Output the [x, y] coordinate of the center of the cell containing the given text.  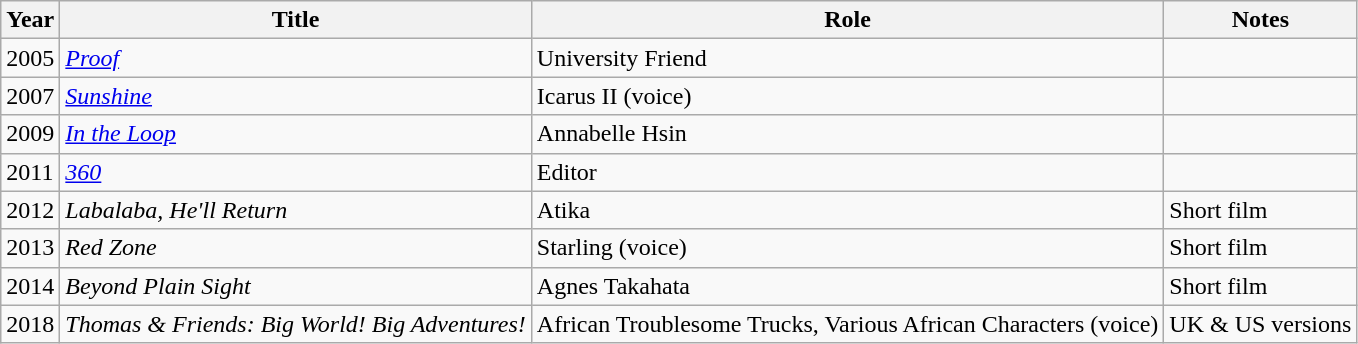
Notes [1260, 20]
2014 [30, 286]
2005 [30, 58]
Proof [296, 58]
2011 [30, 172]
Agnes Takahata [848, 286]
360 [296, 172]
Role [848, 20]
Editor [848, 172]
In the Loop [296, 134]
University Friend [848, 58]
Atika [848, 210]
Sunshine [296, 96]
UK & US versions [1260, 324]
Red Zone [296, 248]
Title [296, 20]
Labalaba, He'll Return [296, 210]
2018 [30, 324]
2009 [30, 134]
2007 [30, 96]
2013 [30, 248]
2012 [30, 210]
Icarus II (voice) [848, 96]
Starling (voice) [848, 248]
Beyond Plain Sight [296, 286]
Thomas & Friends: Big World! Big Adventures! [296, 324]
Annabelle Hsin [848, 134]
Year [30, 20]
African Troublesome Trucks, Various African Characters (voice) [848, 324]
